Pinpoint the cell where the given text exists, returning its (x, y) midpoint coordinate. 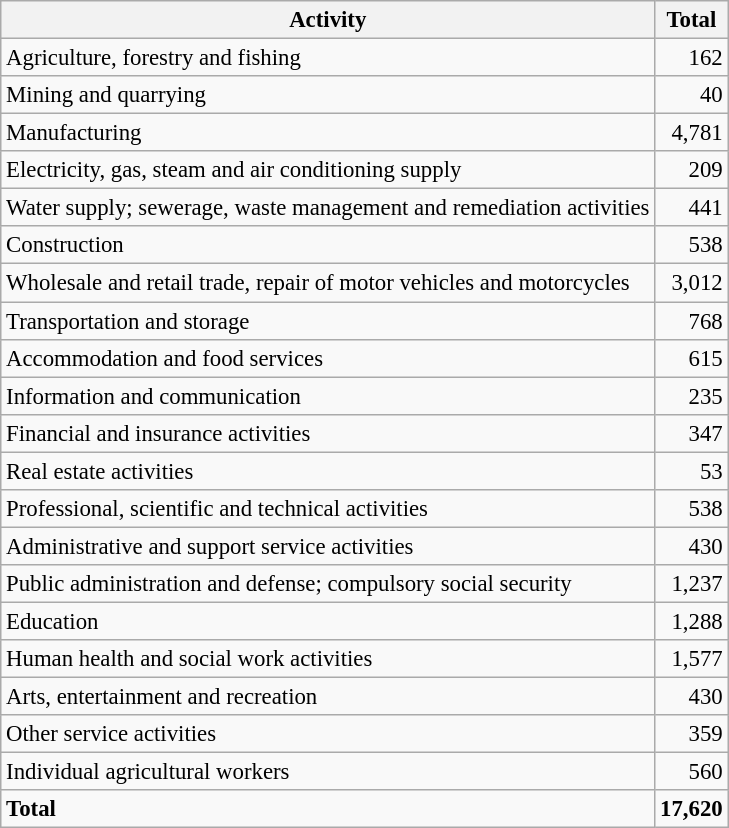
Information and communication (328, 396)
Wholesale and retail trade, repair of motor vehicles and motorcycles (328, 283)
Real estate activities (328, 471)
Professional, scientific and technical activities (328, 509)
Administrative and support service activities (328, 546)
Mining and quarrying (328, 95)
441 (692, 208)
53 (692, 471)
Education (328, 621)
359 (692, 734)
768 (692, 321)
1,237 (692, 584)
Construction (328, 245)
Other service activities (328, 734)
Agriculture, forestry and fishing (328, 58)
235 (692, 396)
162 (692, 58)
1,577 (692, 659)
Individual agricultural workers (328, 772)
17,620 (692, 809)
4,781 (692, 133)
Transportation and storage (328, 321)
209 (692, 170)
1,288 (692, 621)
Accommodation and food services (328, 358)
Financial and insurance activities (328, 433)
3,012 (692, 283)
Electricity, gas, steam and air conditioning supply (328, 170)
Water supply; sewerage, waste management and remediation activities (328, 208)
560 (692, 772)
Human health and social work activities (328, 659)
40 (692, 95)
347 (692, 433)
Public administration and defense; compulsory social security (328, 584)
Manufacturing (328, 133)
Activity (328, 20)
Arts, entertainment and recreation (328, 697)
615 (692, 358)
